Determine the (x, y) coordinate at the center of the cell enclosing the given text.  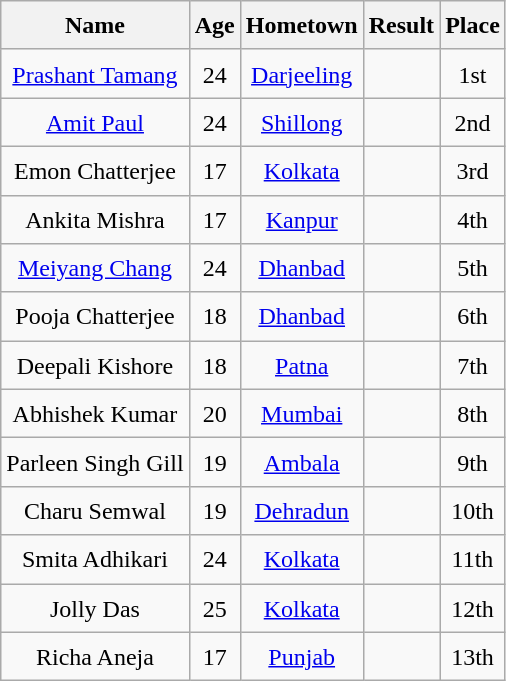
7th (473, 366)
Punjab (302, 656)
13th (473, 656)
12th (473, 608)
25 (214, 608)
Patna (302, 366)
Mumbai (302, 414)
10th (473, 510)
Result (401, 26)
Deepali Kishore (95, 366)
Name (95, 26)
3rd (473, 170)
9th (473, 462)
20 (214, 414)
2nd (473, 122)
Charu Semwal (95, 510)
8th (473, 414)
Age (214, 26)
Ambala (302, 462)
Dehradun (302, 510)
Abhishek Kumar (95, 414)
Amit Paul (95, 122)
6th (473, 316)
Hometown (302, 26)
Kanpur (302, 220)
Prashant Tamang (95, 74)
4th (473, 220)
Smita Adhikari (95, 560)
Darjeeling (302, 74)
Richa Aneja (95, 656)
Ankita Mishra (95, 220)
11th (473, 560)
5th (473, 268)
Pooja Chatterjee (95, 316)
1st (473, 74)
Place (473, 26)
Parleen Singh Gill (95, 462)
Jolly Das (95, 608)
Shillong (302, 122)
Emon Chatterjee (95, 170)
Meiyang Chang (95, 268)
